Return the (x, y) coordinate for the center point of the cell that contains the specified text.  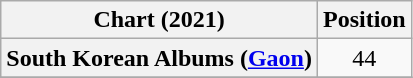
Chart (2021) (160, 20)
44 (364, 58)
South Korean Albums (Gaon) (160, 58)
Position (364, 20)
